Capture the cell that displays the provided text and extract its [X, Y] central coordinate. 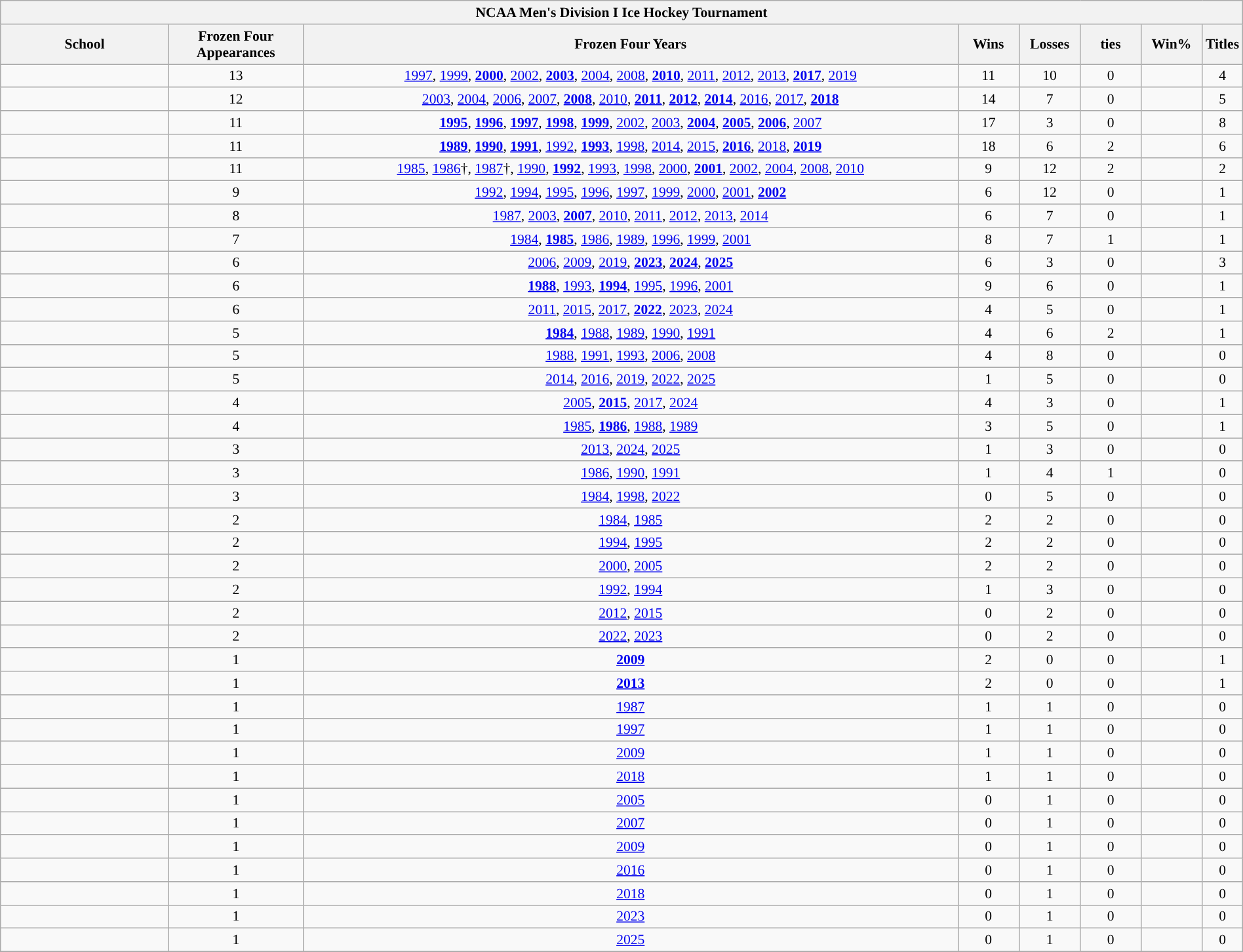
2014, 2016, 2019, 2022, 2025 [631, 380]
2005, 2015, 2017, 2024 [631, 403]
2013 [631, 683]
1987 [631, 707]
1995, 1996, 1997, 1998, 1999, 2002, 2003, 2004, 2005, 2006, 2007 [631, 123]
1984, 1998, 2022 [631, 496]
Frozen Four Years [631, 45]
Win% [1172, 45]
2016 [631, 870]
1989, 1990, 1991, 1992, 1993, 1998, 2014, 2015, 2016, 2018, 2019 [631, 146]
2006, 2009, 2019, 2023, 2024, 2025 [631, 263]
Titles [1222, 45]
ties [1111, 45]
2023 [631, 917]
2011, 2015, 2017, 2022, 2023, 2024 [631, 309]
1997, 1999, 2000, 2002, 2003, 2004, 2008, 2010, 2011, 2012, 2013, 2017, 2019 [631, 76]
10 [1050, 76]
2025 [631, 940]
17 [989, 123]
18 [989, 146]
13 [236, 76]
1988, 1993, 1994, 1995, 1996, 2001 [631, 287]
1992, 1994 [631, 590]
1988, 1991, 1993, 2006, 2008 [631, 356]
2003, 2004, 2006, 2007, 2008, 2010, 2011, 2012, 2014, 2016, 2017, 2018 [631, 100]
1992, 1994, 1995, 1996, 1997, 1999, 2000, 2001, 2002 [631, 193]
14 [989, 100]
Wins [989, 45]
1984, 1985 [631, 520]
1984, 1988, 1989, 1990, 1991 [631, 333]
School [85, 45]
2005 [631, 800]
2013, 2024, 2025 [631, 450]
1986, 1990, 1991 [631, 473]
1994, 1995 [631, 543]
2012, 2015 [631, 613]
1985, 1986, 1988, 1989 [631, 426]
1985, 1986†, 1987†, 1990, 1992, 1993, 1998, 2000, 2001, 2002, 2004, 2008, 2010 [631, 169]
1984, 1985, 1986, 1989, 1996, 1999, 2001 [631, 239]
1997 [631, 730]
Losses [1050, 45]
NCAA Men's Division I Ice Hockey Tournament [621, 12]
2007 [631, 823]
2022, 2023 [631, 637]
1987, 2003, 2007, 2010, 2011, 2012, 2013, 2014 [631, 216]
Frozen Four Appearances [236, 45]
2000, 2005 [631, 566]
